Identify which cell holds the provided text, then report its [X, Y] central coordinate. 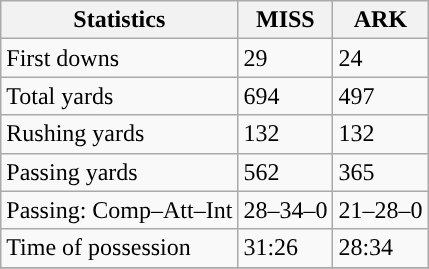
Time of possession [120, 248]
First downs [120, 58]
31:26 [286, 248]
Passing yards [120, 172]
694 [286, 96]
ARK [380, 20]
29 [286, 58]
562 [286, 172]
28:34 [380, 248]
Passing: Comp–Att–Int [120, 210]
28–34–0 [286, 210]
Statistics [120, 20]
24 [380, 58]
21–28–0 [380, 210]
Total yards [120, 96]
497 [380, 96]
365 [380, 172]
MISS [286, 20]
Rushing yards [120, 134]
